From the cell containing the given text, extract its center point as [x, y] coordinate. 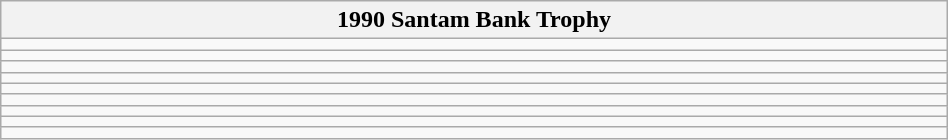
1990 Santam Bank Trophy [474, 20]
